Locate the cell with the specified text and output its (X, Y) center coordinate. 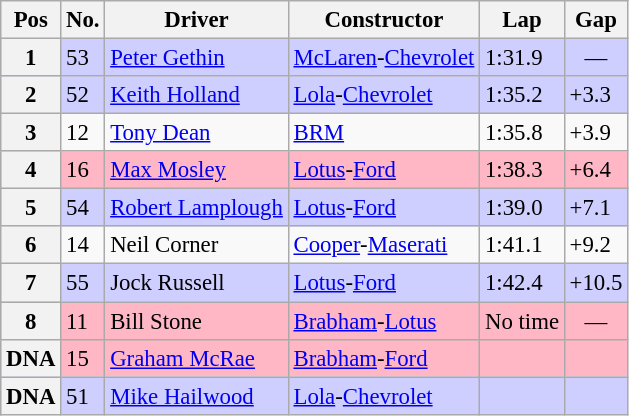
McLaren-Chevrolet (384, 58)
8 (31, 321)
14 (83, 245)
1:38.3 (522, 170)
1:35.2 (522, 95)
Robert Lamplough (196, 208)
1:31.9 (522, 58)
2 (31, 95)
+3.9 (596, 133)
+10.5 (596, 283)
12 (83, 133)
Brabham-Lotus (384, 321)
Cooper-Maserati (384, 245)
Jock Russell (196, 283)
No time (522, 321)
Driver (196, 20)
Gap (596, 20)
Peter Gethin (196, 58)
11 (83, 321)
Mike Hailwood (196, 396)
53 (83, 58)
Lap (522, 20)
+3.3 (596, 95)
No. (83, 20)
+7.1 (596, 208)
1:35.8 (522, 133)
1:41.1 (522, 245)
Bill Stone (196, 321)
+6.4 (596, 170)
1:42.4 (522, 283)
6 (31, 245)
5 (31, 208)
Keith Holland (196, 95)
1 (31, 58)
54 (83, 208)
52 (83, 95)
15 (83, 358)
55 (83, 283)
3 (31, 133)
Pos (31, 20)
BRM (384, 133)
Brabham-Ford (384, 358)
Max Mosley (196, 170)
Tony Dean (196, 133)
+9.2 (596, 245)
51 (83, 396)
7 (31, 283)
Constructor (384, 20)
1:39.0 (522, 208)
Graham McRae (196, 358)
16 (83, 170)
Neil Corner (196, 245)
4 (31, 170)
